Find where the given text appears and provide that cell's center as (X, Y) coordinate. 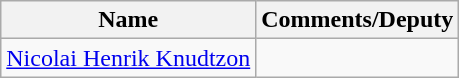
Name (128, 20)
Comments/Deputy (358, 20)
Nicolai Henrik Knudtzon (128, 58)
